Extract the [X, Y] coordinate from the center of the cell holding the provided text.  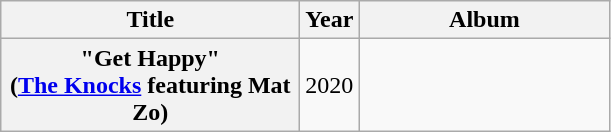
"Get Happy" (The Knocks featuring Mat Zo) [150, 85]
Year [330, 20]
Title [150, 20]
Album [484, 20]
2020 [330, 85]
